Return the (X, Y) coordinate for the center point of the cell that contains the specified text.  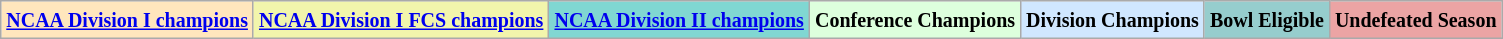
Undefeated Season (1416, 20)
NCAA Division I champions (128, 20)
Division Champions (1113, 20)
NCAA Division I FCS champions (400, 20)
NCAA Division II champions (679, 20)
Conference Champions (914, 20)
Bowl Eligible (1266, 20)
